Scan for the cell matching the given text and deliver its (x, y) coordinate at center. 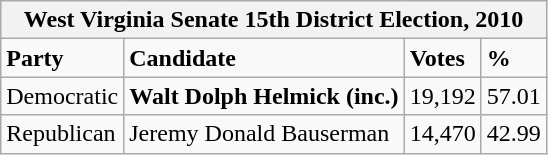
West Virginia Senate 15th District Election, 2010 (274, 20)
% (514, 58)
Walt Dolph Helmick (inc.) (264, 96)
19,192 (442, 96)
57.01 (514, 96)
Votes (442, 58)
14,470 (442, 134)
42.99 (514, 134)
Candidate (264, 58)
Republican (62, 134)
Jeremy Donald Bauserman (264, 134)
Party (62, 58)
Democratic (62, 96)
